Locate the cell with the specified text and output its (X, Y) center coordinate. 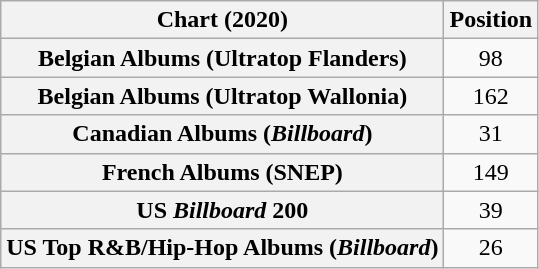
26 (491, 248)
39 (491, 210)
31 (491, 134)
98 (491, 58)
Belgian Albums (Ultratop Wallonia) (222, 96)
French Albums (SNEP) (222, 172)
Chart (2020) (222, 20)
US Top R&B/Hip-Hop Albums (Billboard) (222, 248)
Belgian Albums (Ultratop Flanders) (222, 58)
Canadian Albums (Billboard) (222, 134)
Position (491, 20)
149 (491, 172)
162 (491, 96)
US Billboard 200 (222, 210)
